Locate the cell with the specified text and output its [X, Y] center coordinate. 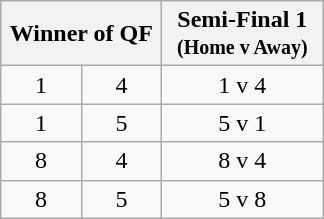
Semi-Final 1(Home v Away) [242, 34]
5 v 8 [242, 199]
1 v 4 [242, 85]
8 v 4 [242, 161]
Winner of QF [82, 34]
5 v 1 [242, 123]
